Return the [X, Y] coordinate for the center point of the cell that contains the specified text.  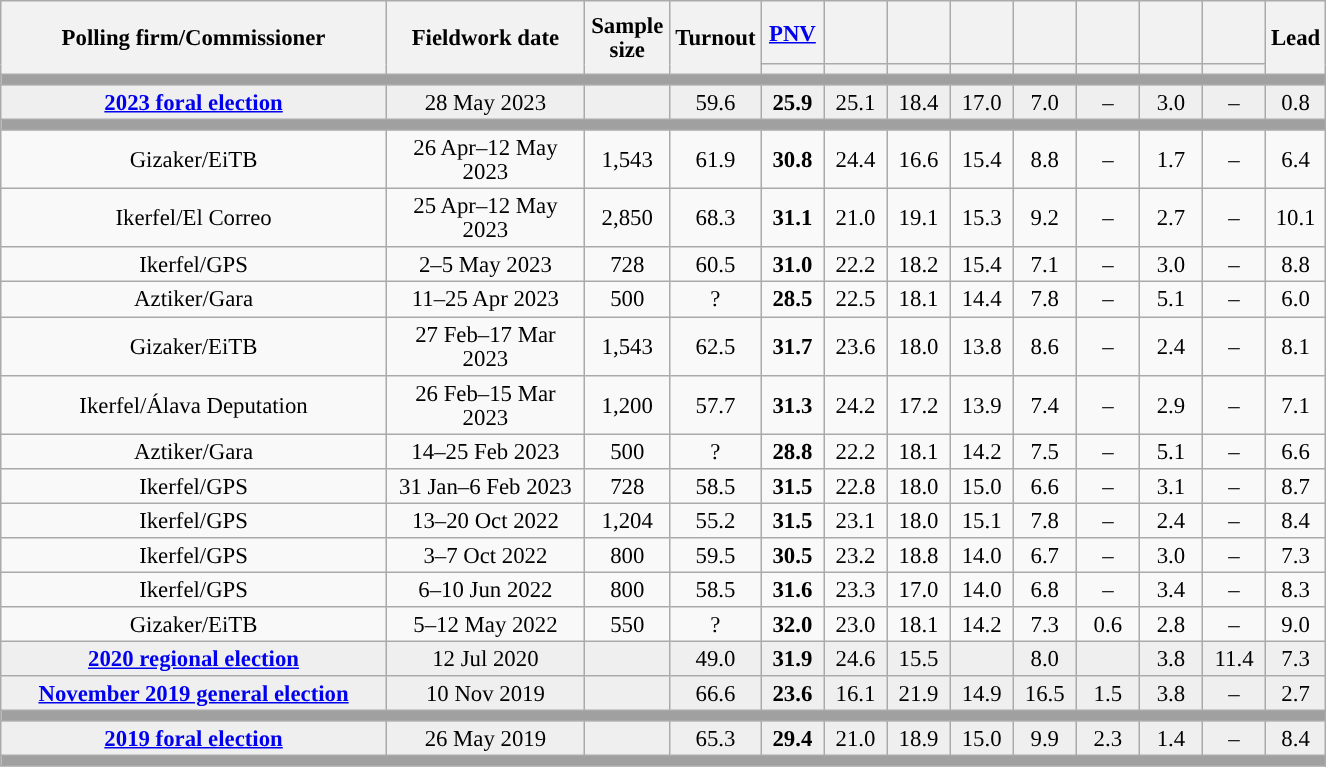
31.9 [792, 658]
23.1 [856, 520]
Sample size [627, 38]
31 Jan–6 Feb 2023 [485, 486]
24.6 [856, 658]
6.8 [1044, 590]
11–25 Apr 2023 [485, 300]
60.5 [716, 266]
7.0 [1044, 102]
31.3 [792, 404]
18.8 [918, 556]
25.9 [792, 102]
2.3 [1108, 738]
3.1 [1170, 486]
7.5 [1044, 452]
0.6 [1108, 624]
13–20 Oct 2022 [485, 520]
Turnout [716, 38]
23.0 [856, 624]
Lead [1296, 38]
8.0 [1044, 658]
0.8 [1296, 102]
18.2 [918, 266]
1,200 [627, 404]
9.0 [1296, 624]
16.6 [918, 160]
24.4 [856, 160]
30.8 [792, 160]
22.8 [856, 486]
31.1 [792, 218]
66.6 [716, 694]
61.9 [716, 160]
6.7 [1044, 556]
65.3 [716, 738]
59.6 [716, 102]
2–5 May 2023 [485, 266]
26 Apr–12 May 2023 [485, 160]
15.3 [982, 218]
14.9 [982, 694]
27 Feb–17 Mar 2023 [485, 346]
22.5 [856, 300]
PNV [792, 32]
Fieldwork date [485, 38]
62.5 [716, 346]
1.7 [1170, 160]
13.9 [982, 404]
26 May 2019 [485, 738]
2,850 [627, 218]
31.6 [792, 590]
19.1 [918, 218]
7.4 [1044, 404]
6.4 [1296, 160]
6–10 Jun 2022 [485, 590]
31.0 [792, 266]
32.0 [792, 624]
25.1 [856, 102]
15.5 [918, 658]
23.3 [856, 590]
16.1 [856, 694]
57.7 [716, 404]
3.4 [1170, 590]
28.8 [792, 452]
31.7 [792, 346]
23.2 [856, 556]
November 2019 general election [194, 694]
8.6 [1044, 346]
3–7 Oct 2022 [485, 556]
30.5 [792, 556]
9.2 [1044, 218]
1.4 [1170, 738]
18.4 [918, 102]
8.7 [1296, 486]
13.8 [982, 346]
1,204 [627, 520]
Ikerfel/Álava Deputation [194, 404]
10 Nov 2019 [485, 694]
2.8 [1170, 624]
550 [627, 624]
26 Feb–15 Mar 2023 [485, 404]
Ikerfel/El Correo [194, 218]
12 Jul 2020 [485, 658]
21.9 [918, 694]
2.9 [1170, 404]
28.5 [792, 300]
49.0 [716, 658]
8.3 [1296, 590]
2023 foral election [194, 102]
6.0 [1296, 300]
10.1 [1296, 218]
17.2 [918, 404]
11.4 [1234, 658]
Polling firm/Commissioner [194, 38]
24.2 [856, 404]
68.3 [716, 218]
59.5 [716, 556]
18.9 [918, 738]
9.9 [1044, 738]
29.4 [792, 738]
2019 foral election [194, 738]
28 May 2023 [485, 102]
25 Apr–12 May 2023 [485, 218]
5–12 May 2022 [485, 624]
15.1 [982, 520]
14.4 [982, 300]
55.2 [716, 520]
2020 regional election [194, 658]
8.1 [1296, 346]
16.5 [1044, 694]
1.5 [1108, 694]
14–25 Feb 2023 [485, 452]
